Find where the given text appears and provide that cell's center as [x, y] coordinate. 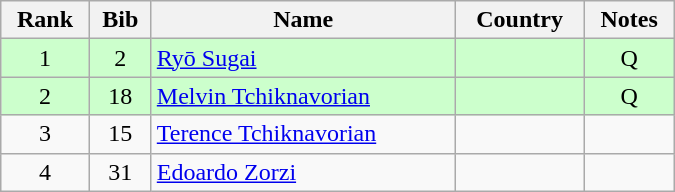
Rank [45, 20]
4 [45, 172]
Edoardo Zorzi [303, 172]
Country [520, 20]
Terence Tchiknavorian [303, 134]
31 [120, 172]
Bib [120, 20]
1 [45, 58]
18 [120, 96]
Name [303, 20]
15 [120, 134]
Melvin Tchiknavorian [303, 96]
Notes [629, 20]
3 [45, 134]
Ryō Sugai [303, 58]
